Capture the cell that displays the provided text and extract its (x, y) central coordinate. 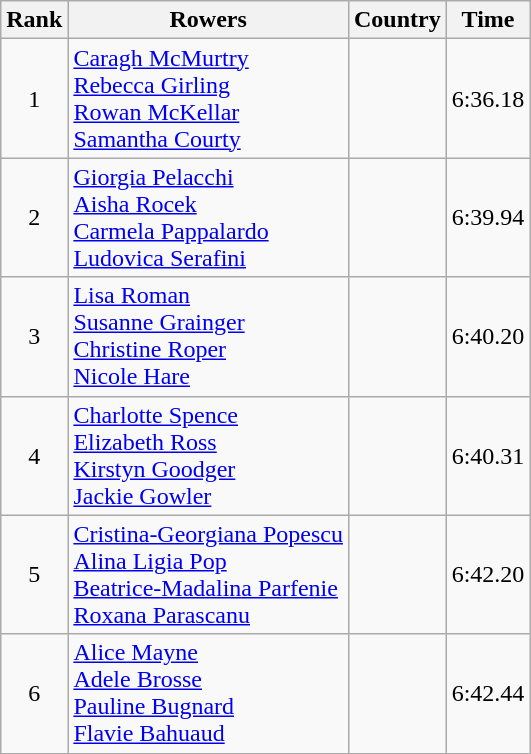
4 (34, 456)
6:36.18 (488, 98)
6:40.20 (488, 336)
2 (34, 218)
Giorgia PelacchiAisha RocekCarmela PappalardoLudovica Serafini (208, 218)
Cristina-Georgiana PopescuAlina Ligia PopBeatrice-Madalina ParfenieRoxana Parascanu (208, 574)
1 (34, 98)
6:42.20 (488, 574)
5 (34, 574)
6:39.94 (488, 218)
6:42.44 (488, 694)
Lisa RomanSusanne GraingerChristine RoperNicole Hare (208, 336)
6:40.31 (488, 456)
3 (34, 336)
Rowers (208, 20)
Time (488, 20)
6 (34, 694)
Country (397, 20)
Charlotte SpenceElizabeth RossKirstyn GoodgerJackie Gowler (208, 456)
Alice MayneAdele BrossePauline BugnardFlavie Bahuaud (208, 694)
Caragh McMurtryRebecca GirlingRowan McKellarSamantha Courty (208, 98)
Rank (34, 20)
